Detect which cell encompasses the target text, then output its [x, y] center coordinate. 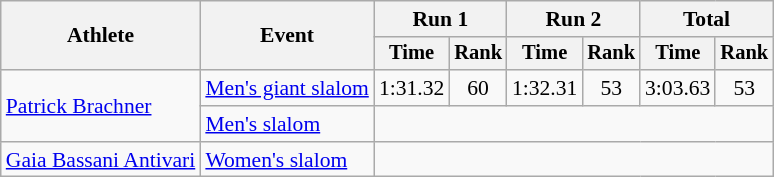
Athlete [101, 36]
3:03.63 [678, 88]
Men's slalom [287, 124]
Men's giant slalom [287, 88]
1:31.32 [412, 88]
Run 2 [574, 19]
Patrick Brachner [101, 106]
60 [478, 88]
Total [706, 19]
Run 1 [440, 19]
Event [287, 36]
1:32.31 [544, 88]
